From the cell containing the given text, extract its center point as (x, y) coordinate. 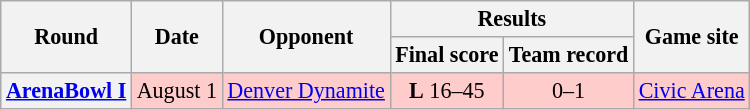
Final score (447, 54)
0–1 (569, 90)
Round (66, 36)
Civic Arena (691, 90)
Team record (569, 54)
L 16–45 (447, 90)
Opponent (306, 36)
Denver Dynamite (306, 90)
August 1 (176, 90)
Game site (691, 36)
Date (176, 36)
ArenaBowl I (66, 90)
Results (512, 18)
